Detect which cell encompasses the target text, then output its [x, y] center coordinate. 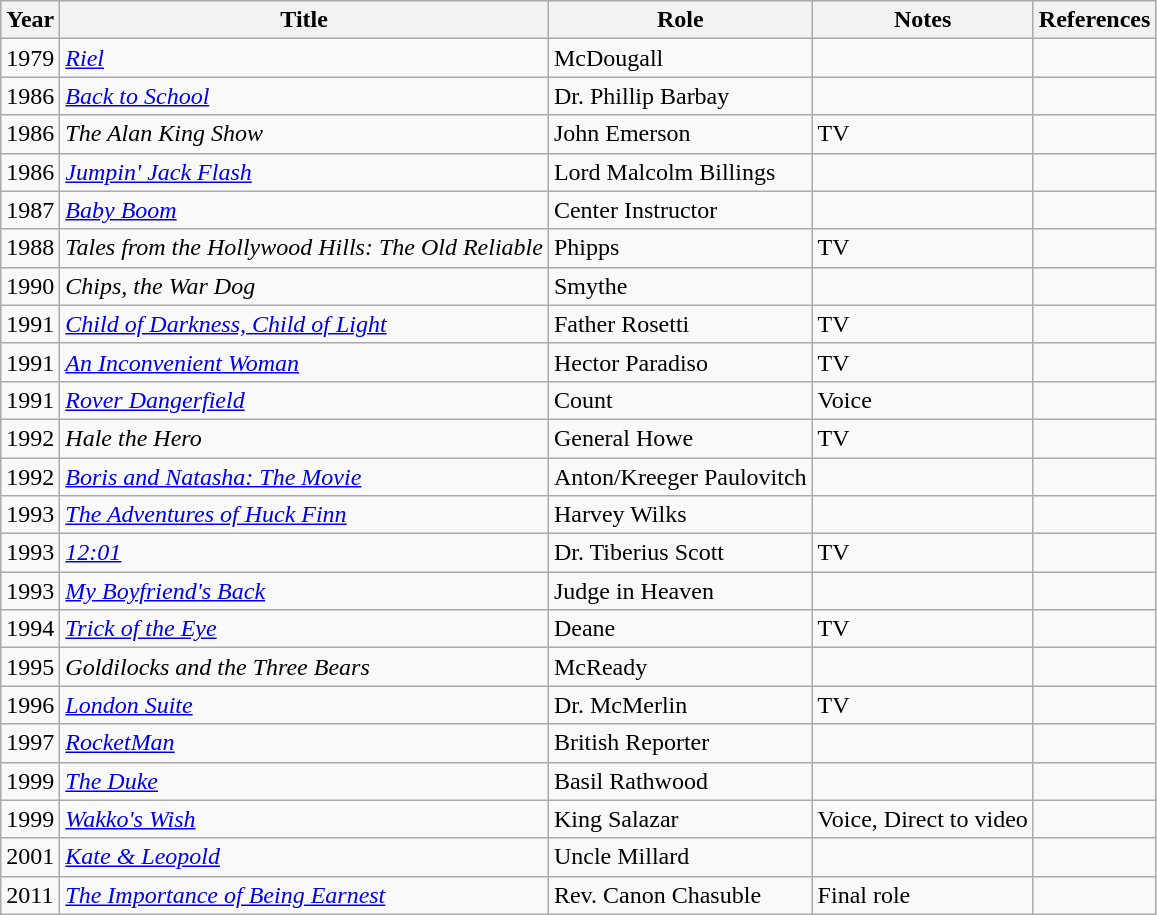
RocketMan [304, 743]
Trick of the Eye [304, 629]
Riel [304, 58]
Chips, the War Dog [304, 286]
1987 [30, 210]
Phipps [680, 248]
Lord Malcolm Billings [680, 172]
The Duke [304, 781]
The Alan King Show [304, 134]
King Salazar [680, 819]
Rev. Canon Chasuble [680, 895]
Dr. Phillip Barbay [680, 96]
2011 [30, 895]
Rover Dangerfield [304, 400]
Dr. McMerlin [680, 705]
Basil Rathwood [680, 781]
Count [680, 400]
Wakko's Wish [304, 819]
The Adventures of Huck Finn [304, 515]
Baby Boom [304, 210]
Anton/Kreeger Paulovitch [680, 477]
1990 [30, 286]
Hale the Hero [304, 438]
2001 [30, 857]
1995 [30, 667]
An Inconvenient Woman [304, 362]
Boris and Natasha: The Movie [304, 477]
Back to School [304, 96]
London Suite [304, 705]
McDougall [680, 58]
British Reporter [680, 743]
John Emerson [680, 134]
Uncle Millard [680, 857]
Final role [922, 895]
Center Instructor [680, 210]
Notes [922, 20]
Smythe [680, 286]
Role [680, 20]
Child of Darkness, Child of Light [304, 324]
Kate & Leopold [304, 857]
1994 [30, 629]
1996 [30, 705]
1988 [30, 248]
My Boyfriend's Back [304, 591]
Year [30, 20]
1979 [30, 58]
Tales from the Hollywood Hills: The Old Reliable [304, 248]
Voice, Direct to video [922, 819]
McReady [680, 667]
Judge in Heaven [680, 591]
Harvey Wilks [680, 515]
12:01 [304, 553]
Deane [680, 629]
General Howe [680, 438]
References [1094, 20]
Goldilocks and the Three Bears [304, 667]
1997 [30, 743]
Voice [922, 400]
Title [304, 20]
The Importance of Being Earnest [304, 895]
Jumpin' Jack Flash [304, 172]
Father Rosetti [680, 324]
Dr. Tiberius Scott [680, 553]
Hector Paradiso [680, 362]
